Find where the given text appears and provide that cell's center as [x, y] coordinate. 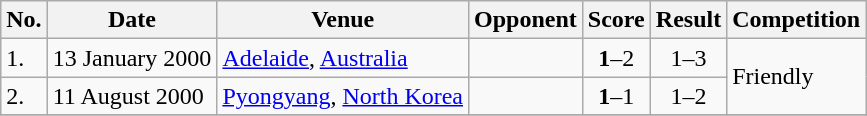
Pyongyang, North Korea [343, 96]
1–1 [616, 96]
Date [132, 20]
11 August 2000 [132, 96]
Venue [343, 20]
Adelaide, Australia [343, 58]
1. [24, 58]
No. [24, 20]
Friendly [796, 77]
Opponent [526, 20]
Competition [796, 20]
13 January 2000 [132, 58]
Result [688, 20]
Score [616, 20]
1–3 [688, 58]
2. [24, 96]
